Capture the cell that displays the provided text and extract its [x, y] central coordinate. 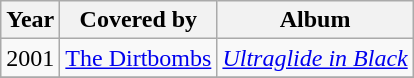
The Dirtbombs [138, 58]
2001 [30, 58]
Covered by [138, 20]
Year [30, 20]
Ultraglide in Black [315, 58]
Album [315, 20]
